Detect which cell encompasses the target text, then output its (x, y) center coordinate. 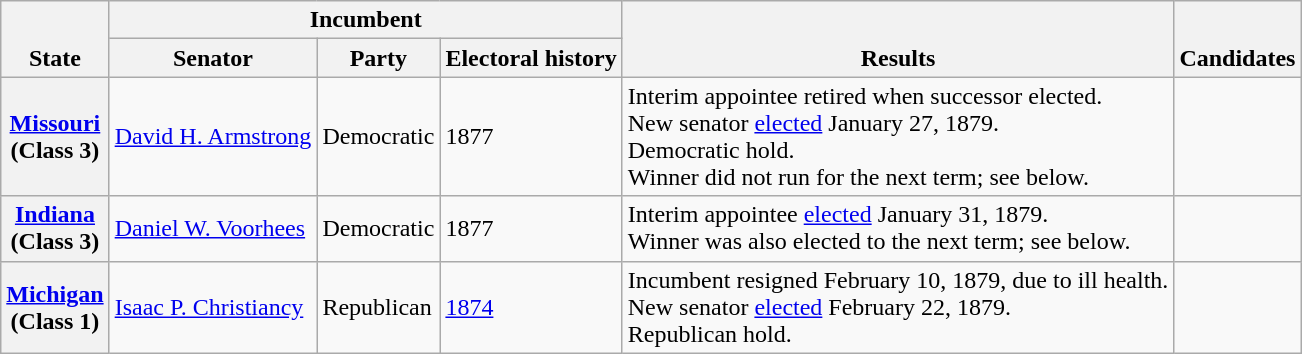
State (55, 39)
Party (378, 58)
Missouri(Class 3) (55, 136)
Interim appointee elected January 31, 1879.Winner was also elected to the next term; see below. (898, 228)
Michigan(Class 1) (55, 307)
Candidates (1238, 39)
Senator (213, 58)
Daniel W. Voorhees (213, 228)
Isaac P. Christiancy (213, 307)
Electoral history (531, 58)
Results (898, 39)
Republican (378, 307)
1874 (531, 307)
Incumbent (366, 20)
Incumbent resigned February 10, 1879, due to ill health.New senator elected February 22, 1879. Republican hold. (898, 307)
David H. Armstrong (213, 136)
Indiana(Class 3) (55, 228)
